Output the [X, Y] coordinate of the center of the cell containing the given text.  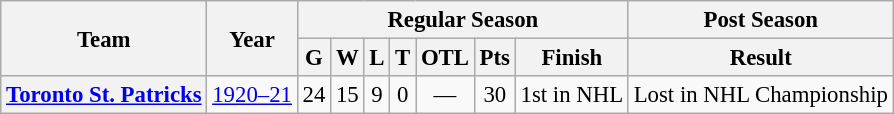
0 [403, 95]
Result [760, 58]
OTL [446, 58]
Regular Season [462, 20]
30 [494, 95]
24 [314, 95]
Toronto St. Patricks [104, 95]
Year [252, 38]
15 [348, 95]
1920–21 [252, 95]
T [403, 58]
Pts [494, 58]
Team [104, 38]
9 [377, 95]
Lost in NHL Championship [760, 95]
— [446, 95]
G [314, 58]
Finish [572, 58]
W [348, 58]
1st in NHL [572, 95]
L [377, 58]
Post Season [760, 20]
